Capture the cell that displays the provided text and extract its [x, y] central coordinate. 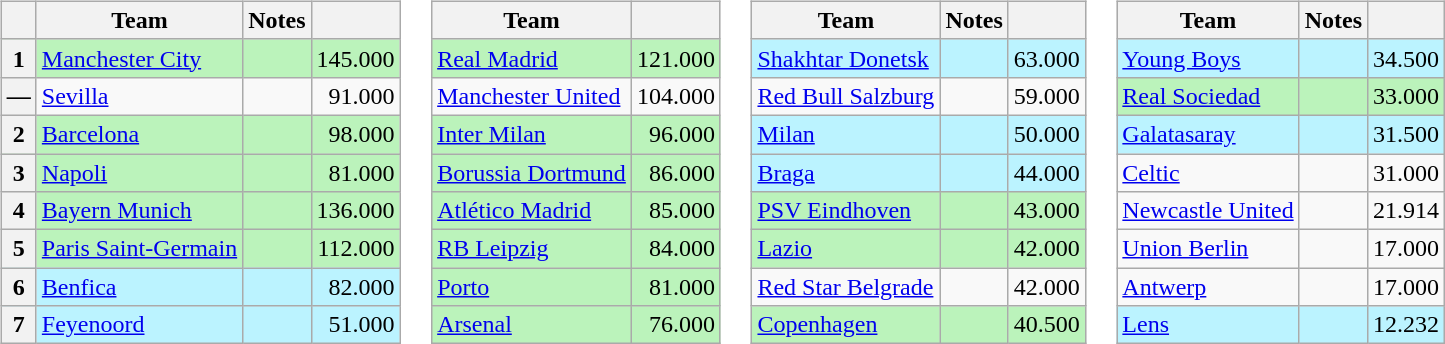
63.000 [1046, 58]
Benfica [139, 287]
Napoli [139, 173]
Red Bull Salzburg [846, 96]
Shakhtar Donetsk [846, 58]
4 [18, 211]
59.000 [1046, 96]
Red Star Belgrade [846, 287]
6 [18, 287]
Real Madrid [532, 58]
104.000 [676, 96]
Arsenal [532, 325]
Feyenoord [139, 325]
Galatasaray [1208, 134]
1 [18, 58]
98.000 [356, 134]
— [18, 96]
40.500 [1046, 325]
34.500 [1406, 58]
5 [18, 249]
Atlético Madrid [532, 211]
91.000 [356, 96]
Borussia Dortmund [532, 173]
Newcastle United [1208, 211]
7 [18, 325]
Bayern Munich [139, 211]
12.232 [1406, 325]
31.500 [1406, 134]
Union Berlin [1208, 249]
Celtic [1208, 173]
82.000 [356, 287]
Real Sociedad [1208, 96]
86.000 [676, 173]
145.000 [356, 58]
Lens [1208, 325]
Sevilla [139, 96]
Inter Milan [532, 134]
51.000 [356, 325]
RB Leipzig [532, 249]
Porto [532, 287]
21.914 [1406, 211]
121.000 [676, 58]
Manchester City [139, 58]
96.000 [676, 134]
31.000 [1406, 173]
2 [18, 134]
PSV Eindhoven [846, 211]
Copenhagen [846, 325]
112.000 [356, 249]
Lazio [846, 249]
43.000 [1046, 211]
Paris Saint-Germain [139, 249]
44.000 [1046, 173]
76.000 [676, 325]
Braga [846, 173]
84.000 [676, 249]
136.000 [356, 211]
Antwerp [1208, 287]
Barcelona [139, 134]
85.000 [676, 211]
33.000 [1406, 96]
Young Boys [1208, 58]
50.000 [1046, 134]
Manchester United [532, 96]
3 [18, 173]
Milan [846, 134]
